Return the [X, Y] coordinate for the center point of the cell that contains the specified text.  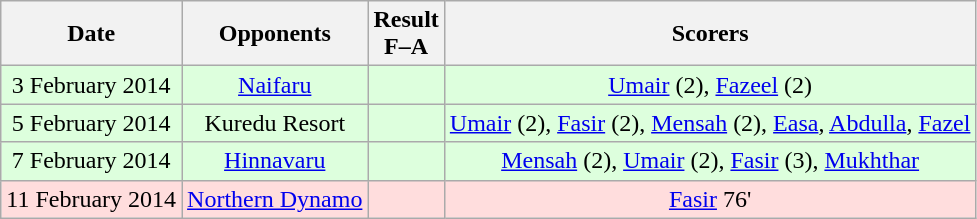
Hinnavaru [275, 161]
7 February 2014 [92, 161]
Kuredu Resort [275, 123]
Naifaru [275, 85]
Date [92, 34]
Mensah (2), Umair (2), Fasir (3), Mukhthar [710, 161]
5 February 2014 [92, 123]
Northern Dynamo [275, 199]
Umair (2), Fasir (2), Mensah (2), Easa, Abdulla, Fazel [710, 123]
3 February 2014 [92, 85]
Scorers [710, 34]
Fasir 76' [710, 199]
Umair (2), Fazeel (2) [710, 85]
11 February 2014 [92, 199]
Opponents [275, 34]
ResultF–A [406, 34]
